Extract the (X, Y) coordinate from the center of the cell holding the provided text.  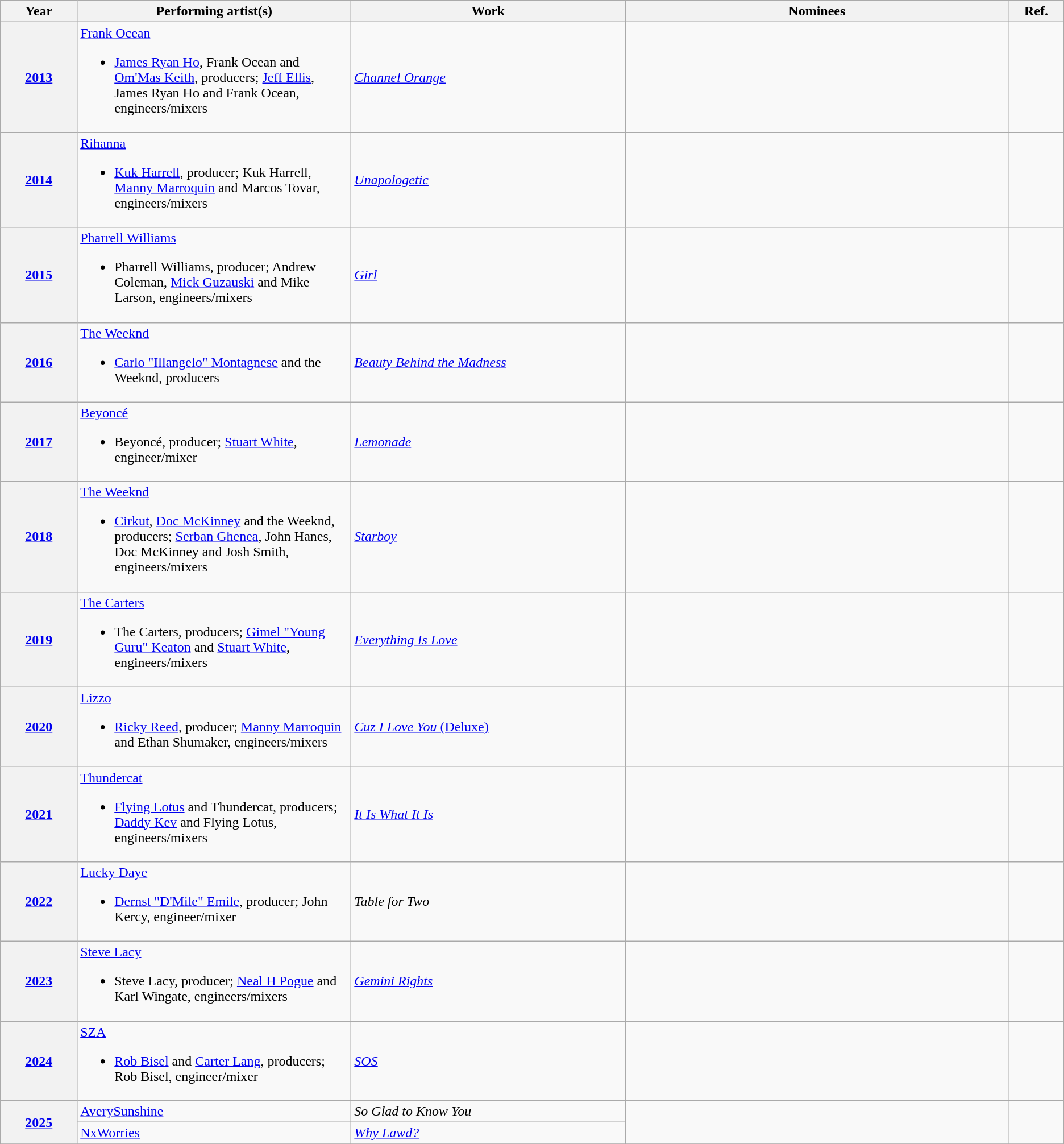
2016 (39, 362)
2013 (39, 77)
Why Lawd? (488, 1133)
So Glad to Know You (488, 1112)
2024 (39, 1061)
2020 (39, 727)
Cuz I Love You (Deluxe) (488, 727)
Year (39, 11)
NxWorries (214, 1133)
AverySunshine (214, 1112)
Lemonade (488, 442)
ThundercatFlying Lotus and Thundercat, producers; Daddy Kev and Flying Lotus, engineers/mixers (214, 814)
Girl (488, 275)
2023 (39, 981)
Lucky DayeDernst "D'Mile" Emile, producer; John Kercy, engineer/mixer (214, 901)
Gemini Rights (488, 981)
Performing artist(s) (214, 11)
Unapologetic (488, 180)
Work (488, 11)
2021 (39, 814)
Nominees (817, 11)
Starboy (488, 537)
2017 (39, 442)
BeyoncéBeyoncé, producer; Stuart White, engineer/mixer (214, 442)
It Is What It Is (488, 814)
2019 (39, 639)
2015 (39, 275)
2014 (39, 180)
SZARob Bisel and Carter Lang, producers; Rob Bisel, engineer/mixer (214, 1061)
2018 (39, 537)
The WeekndCarlo "Illangelo" Montagnese and the Weeknd, producers (214, 362)
Pharrell WilliamsPharrell Williams, producer; Andrew Coleman, Mick Guzauski and Mike Larson, engineers/mixers (214, 275)
Beauty Behind the Madness (488, 362)
The CartersThe Carters, producers; Gimel "Young Guru" Keaton and Stuart White, engineers/mixers (214, 639)
2025 (39, 1122)
Frank OceanJames Ryan Ho, Frank Ocean and Om'Mas Keith, producers; Jeff Ellis, James Ryan Ho and Frank Ocean, engineers/mixers (214, 77)
RihannaKuk Harrell, producer; Kuk Harrell, Manny Marroquin and Marcos Tovar, engineers/mixers (214, 180)
Everything Is Love (488, 639)
Channel Orange (488, 77)
Ref. (1036, 11)
The WeekndCirkut, Doc McKinney and the Weeknd, producers; Serban Ghenea, John Hanes, Doc McKinney and Josh Smith, engineers/mixers (214, 537)
Steve LacySteve Lacy, producer; Neal H Pogue and Karl Wingate, engineers/mixers (214, 981)
LizzoRicky Reed, producer; Manny Marroquin and Ethan Shumaker, engineers/mixers (214, 727)
Table for Two (488, 901)
2022 (39, 901)
SOS (488, 1061)
